Extract the (x, y) coordinate from the center of the cell holding the provided text.  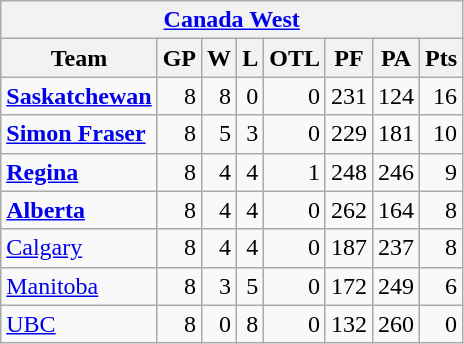
16 (442, 96)
OTL (295, 58)
10 (442, 134)
PF (348, 58)
124 (396, 96)
249 (396, 286)
GP (179, 58)
229 (348, 134)
L (250, 58)
172 (348, 286)
PA (396, 58)
Canada West (232, 20)
231 (348, 96)
6 (442, 286)
246 (396, 172)
Alberta (79, 210)
181 (396, 134)
Manitoba (79, 286)
Simon Fraser (79, 134)
Saskatchewan (79, 96)
260 (396, 324)
W (220, 58)
UBC (79, 324)
Regina (79, 172)
Calgary (79, 248)
187 (348, 248)
9 (442, 172)
164 (396, 210)
1 (295, 172)
Pts (442, 58)
262 (348, 210)
237 (396, 248)
248 (348, 172)
132 (348, 324)
Team (79, 58)
